Provide the (X, Y) coordinate of the cell's center where the given text is located.  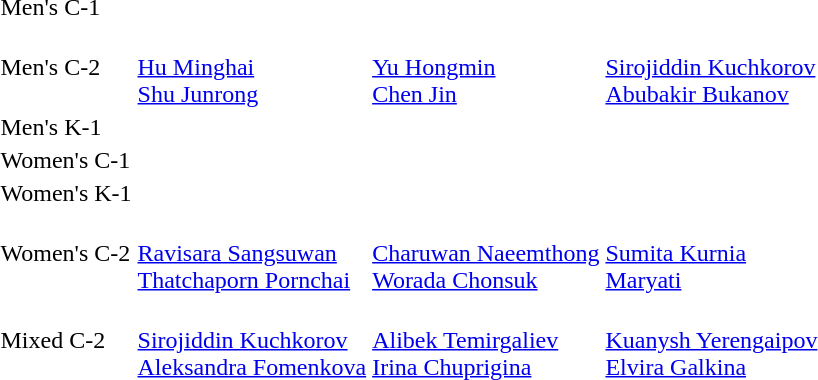
Ravisara SangsuwanThatchaporn Pornchai (252, 253)
Hu MinghaiShu Junrong (252, 67)
Yu HongminChen Jin (486, 67)
Charuwan NaeemthongWorada Chonsuk (486, 253)
